From the cell containing the given text, extract its center point as [X, Y] coordinate. 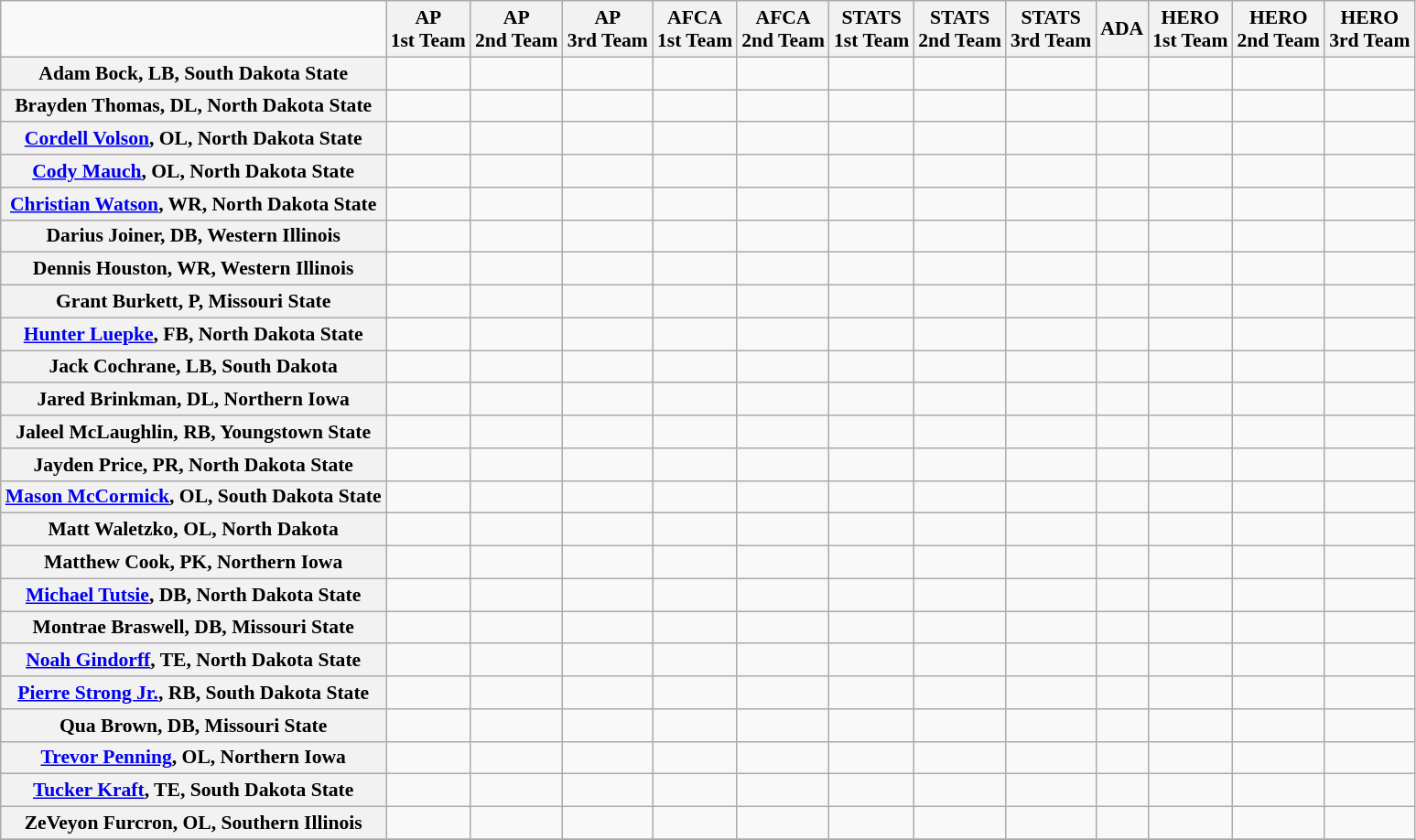
Brayden Thomas, DL, North Dakota State [194, 106]
Michael Tutsie, DB, North Dakota State [194, 595]
Jack Cochrane, LB, South Dakota [194, 367]
Noah Gindorff, TE, North Dakota State [194, 661]
Hunter Luepke, FB, North Dakota State [194, 334]
ZeVeyon Furcron, OL, Southern Illinois [194, 824]
STATS2nd Team [959, 29]
Jayden Price, PR, North Dakota State [194, 465]
AP1st Team [428, 29]
Montrae Braswell, DB, Missouri State [194, 628]
Jaleel McLaughlin, RB, Youngstown State [194, 432]
Mason McCormick, OL, South Dakota State [194, 497]
Jared Brinkman, DL, Northern Iowa [194, 400]
AP2nd Team [516, 29]
AFCA2nd Team [784, 29]
Grant Burkett, P, Missouri State [194, 302]
Qua Brown, DB, Missouri State [194, 726]
HERO 1st Team [1190, 29]
HERO3rd Team [1369, 29]
Cordell Volson, OL, North Dakota State [194, 139]
HERO2nd Team [1278, 29]
Matt Waletzko, OL, North Dakota [194, 530]
Darius Joiner, DB, Western Illinois [194, 236]
Pierre Strong Jr., RB, South Dakota State [194, 693]
STATS3rd Team [1051, 29]
Christian Watson, WR, North Dakota State [194, 204]
Adam Bock, LB, South Dakota State [194, 73]
Cody Mauch, OL, North Dakota State [194, 171]
AFCA1st Team [695, 29]
STATS 1st Team [871, 29]
Dennis Houston, WR, Western Illinois [194, 269]
Trevor Penning, OL, Northern Iowa [194, 758]
AP3rd Team [608, 29]
Matthew Cook, PK, Northern Iowa [194, 563]
ADA [1122, 29]
Tucker Kraft, TE, South Dakota State [194, 791]
